Determine the (x, y) coordinate at the center of the cell enclosing the given text.  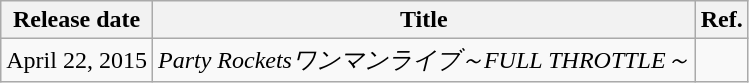
Ref. (722, 20)
Release date (77, 20)
Title (424, 20)
April 22, 2015 (77, 60)
Party Rocketsワンマンライブ～FULL THROTTLE～ (424, 60)
